Extract the [x, y] coordinate from the center of the cell holding the provided text.  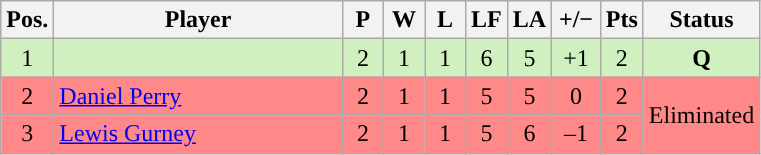
Lewis Gurney [198, 134]
L [444, 20]
LF [487, 20]
+/− [576, 20]
P [362, 20]
Status [701, 20]
+1 [576, 58]
Eliminated [701, 115]
Daniel Perry [198, 96]
Pts [622, 20]
Pos. [28, 20]
–1 [576, 134]
0 [576, 96]
W [404, 20]
Player [198, 20]
LA [529, 20]
Q [701, 58]
3 [28, 134]
